For the text-containing cell, return its midpoint in [X, Y] coordinate format. 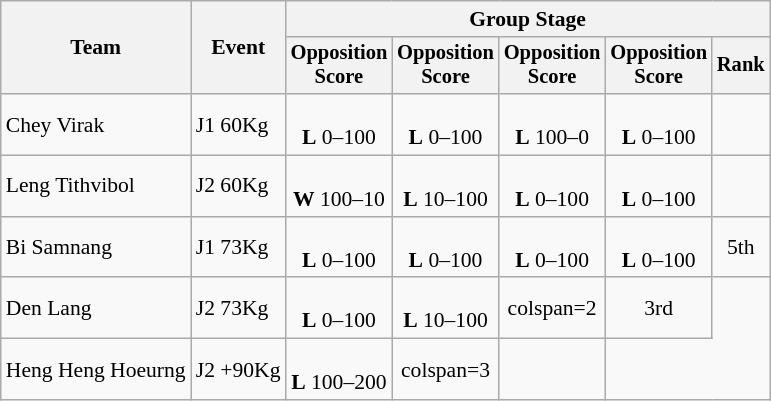
L 100–0 [552, 124]
Leng Tithvibol [96, 186]
Rank [741, 66]
J2 60Kg [238, 186]
W 100–10 [340, 186]
J1 73Kg [238, 248]
Chey Virak [96, 124]
J2 +90Kg [238, 370]
colspan=2 [552, 308]
Bi Samnang [96, 248]
Event [238, 48]
J2 73Kg [238, 308]
3rd [658, 308]
colspan=3 [446, 370]
5th [741, 248]
Den Lang [96, 308]
J1 60Kg [238, 124]
Heng Heng Hoeurng [96, 370]
Group Stage [528, 19]
L 100–200 [340, 370]
Team [96, 48]
